From the cell containing the given text, extract its center point as (x, y) coordinate. 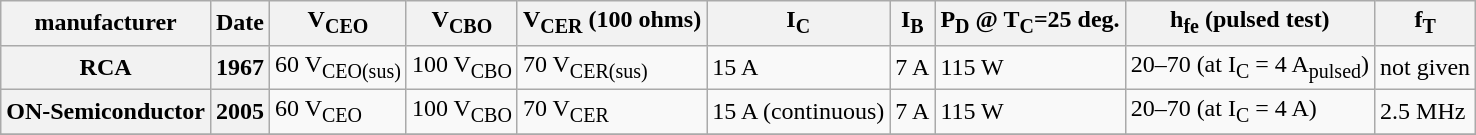
VCER (100 ohms) (612, 23)
2005 (240, 111)
fT (1426, 23)
15 A (continuous) (798, 111)
RCA (106, 67)
15 A (798, 67)
VCBO (462, 23)
60 VCEO (338, 111)
70 VCER (612, 111)
70 VCER(sus) (612, 67)
1967 (240, 67)
manufacturer (106, 23)
not given (1426, 67)
IB (912, 23)
Date (240, 23)
ON-Semiconductor (106, 111)
IC (798, 23)
hfe (pulsed test) (1250, 23)
2.5 MHz (1426, 111)
20–70 (at IC = 4 Apulsed) (1250, 67)
PD @ TC=25 deg. (1030, 23)
VCEO (338, 23)
60 VCEO(sus) (338, 67)
20–70 (at IC = 4 A) (1250, 111)
